Detect which cell encompasses the target text, then output its (x, y) center coordinate. 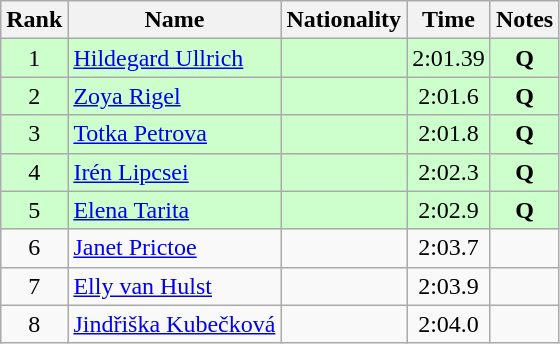
4 (34, 172)
Irén Lipcsei (174, 172)
Elena Tarita (174, 210)
2:01.39 (449, 58)
Elly van Hulst (174, 286)
2:01.6 (449, 96)
2:04.0 (449, 324)
5 (34, 210)
3 (34, 134)
Notes (524, 20)
2:03.9 (449, 286)
2:03.7 (449, 248)
7 (34, 286)
2 (34, 96)
Rank (34, 20)
Zoya Rigel (174, 96)
2:02.9 (449, 210)
Jindřiška Kubečková (174, 324)
Nationality (344, 20)
Name (174, 20)
2:02.3 (449, 172)
8 (34, 324)
6 (34, 248)
Janet Prictoe (174, 248)
2:01.8 (449, 134)
Totka Petrova (174, 134)
Time (449, 20)
Hildegard Ullrich (174, 58)
1 (34, 58)
